Search for the cell housing the specified text and yield its [X, Y] center coordinate. 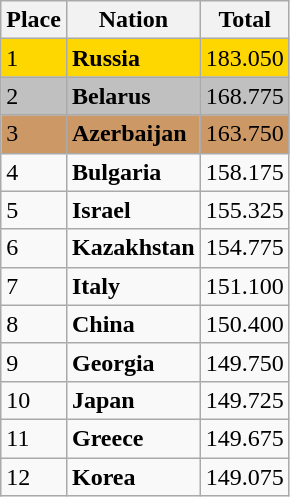
154.775 [244, 248]
Bulgaria [133, 172]
2 [34, 96]
149.725 [244, 400]
Greece [133, 438]
3 [34, 134]
Belarus [133, 96]
9 [34, 362]
149.075 [244, 477]
Israel [133, 210]
150.400 [244, 324]
12 [34, 477]
Russia [133, 58]
6 [34, 248]
149.750 [244, 362]
7 [34, 286]
China [133, 324]
158.175 [244, 172]
5 [34, 210]
Georgia [133, 362]
10 [34, 400]
11 [34, 438]
151.100 [244, 286]
Nation [133, 20]
1 [34, 58]
183.050 [244, 58]
Italy [133, 286]
Korea [133, 477]
Total [244, 20]
168.775 [244, 96]
8 [34, 324]
Kazakhstan [133, 248]
163.750 [244, 134]
4 [34, 172]
Azerbaijan [133, 134]
155.325 [244, 210]
149.675 [244, 438]
Place [34, 20]
Japan [133, 400]
